Extract the (x, y) coordinate from the center of the cell holding the provided text.  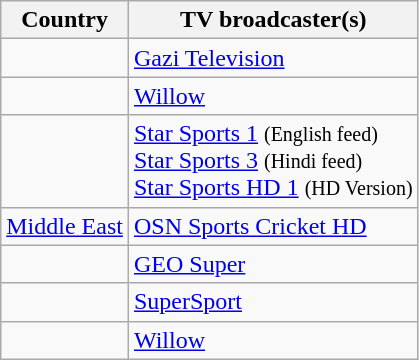
Middle East (65, 226)
SuperSport (273, 302)
Gazi Television (273, 58)
Star Sports 1 (English feed)Star Sports 3 (Hindi feed)Star Sports HD 1 (HD Version) (273, 161)
OSN Sports Cricket HD (273, 226)
TV broadcaster(s) (273, 20)
GEO Super (273, 264)
Country (65, 20)
